Capture the cell that displays the provided text and extract its [X, Y] central coordinate. 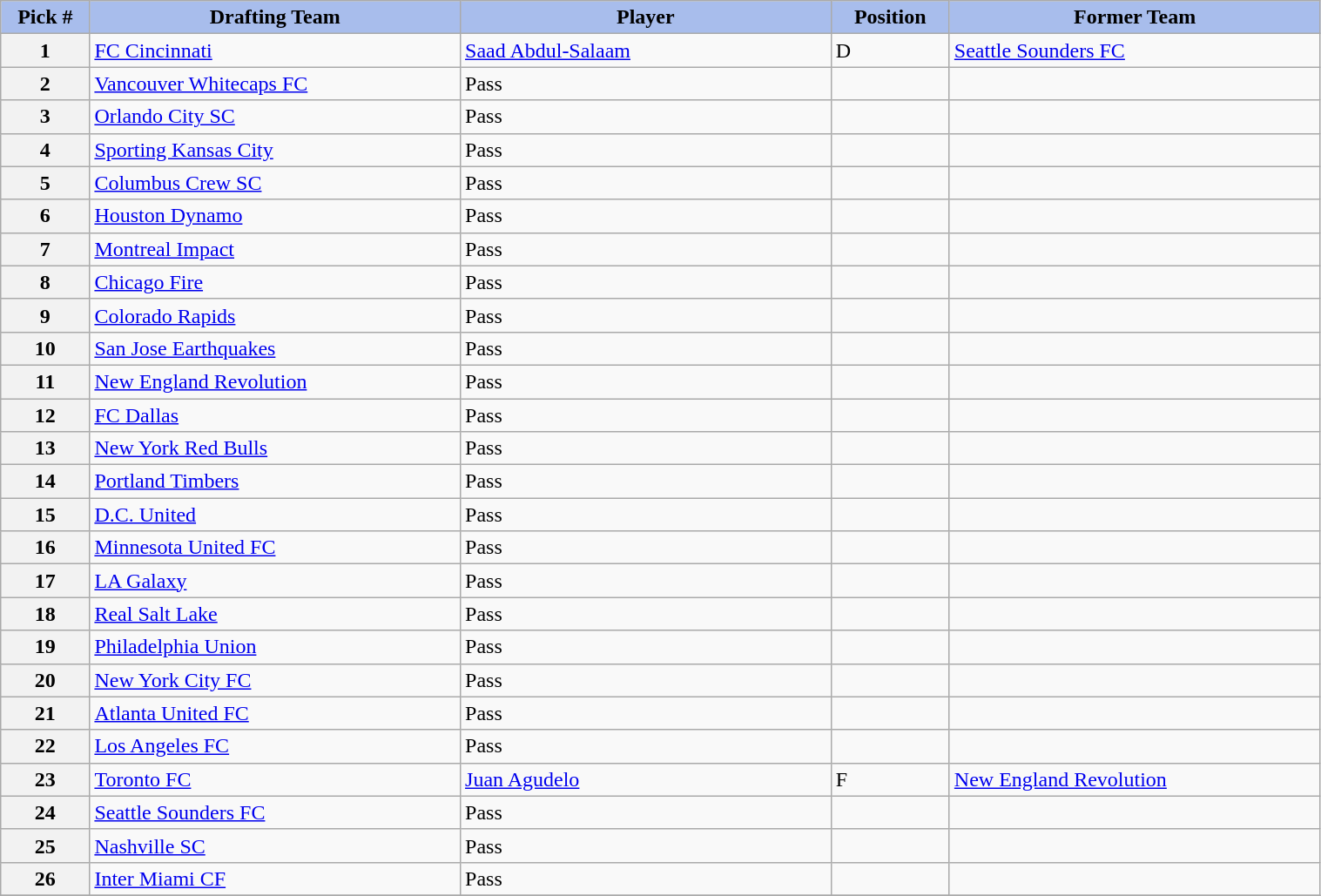
Vancouver Whitecaps FC [275, 84]
20 [45, 680]
9 [45, 315]
New York City FC [275, 680]
F [890, 779]
Real Salt Lake [275, 614]
Montreal Impact [275, 249]
Nashville SC [275, 845]
D [890, 51]
Portland Timbers [275, 482]
5 [45, 183]
Minnesota United FC [275, 548]
13 [45, 448]
10 [45, 348]
Position [890, 17]
Former Team [1135, 17]
D.C. United [275, 515]
7 [45, 249]
1 [45, 51]
16 [45, 548]
Atlanta United FC [275, 713]
25 [45, 845]
Player [646, 17]
San Jose Earthquakes [275, 348]
12 [45, 415]
17 [45, 581]
Orlando City SC [275, 117]
New York Red Bulls [275, 448]
Pick # [45, 17]
15 [45, 515]
Sporting Kansas City [275, 150]
Drafting Team [275, 17]
4 [45, 150]
3 [45, 117]
Chicago Fire [275, 282]
11 [45, 381]
Colorado Rapids [275, 315]
26 [45, 879]
18 [45, 614]
24 [45, 812]
8 [45, 282]
19 [45, 647]
FC Cincinnati [275, 51]
14 [45, 482]
22 [45, 746]
Los Angeles FC [275, 746]
Houston Dynamo [275, 216]
2 [45, 84]
Saad Abdul-Salaam [646, 51]
23 [45, 779]
Philadelphia Union [275, 647]
Columbus Crew SC [275, 183]
Inter Miami CF [275, 879]
21 [45, 713]
LA Galaxy [275, 581]
FC Dallas [275, 415]
Toronto FC [275, 779]
6 [45, 216]
Juan Agudelo [646, 779]
